Scan for the cell matching the given text and deliver its (x, y) coordinate at center. 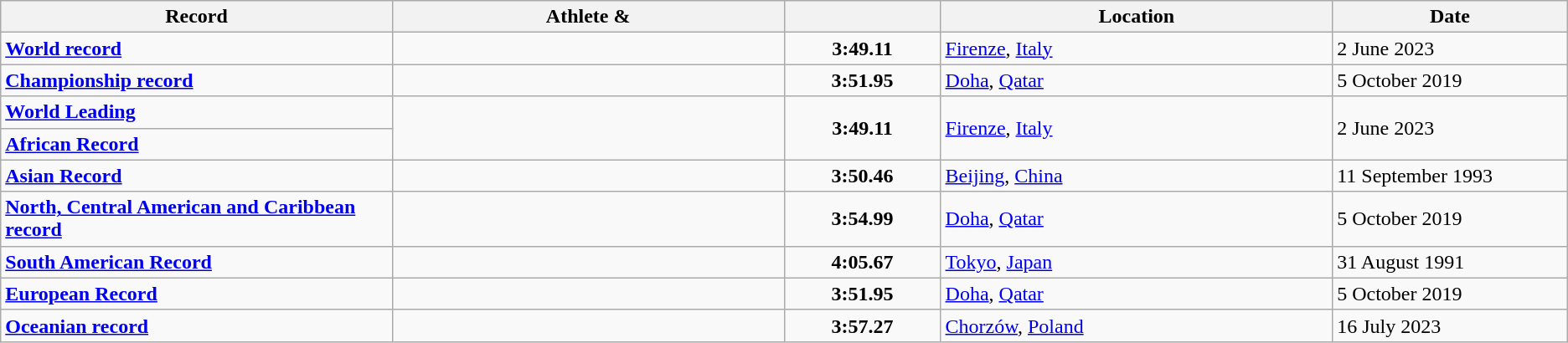
World Leading (197, 112)
European Record (197, 294)
16 July 2023 (1451, 325)
World record (197, 49)
South American Record (197, 262)
3:50.46 (863, 176)
3:57.27 (863, 325)
11 September 1993 (1451, 176)
4:05.67 (863, 262)
African Record (197, 144)
Oceanian record (197, 325)
3:54.99 (863, 219)
Tokyo, Japan (1137, 262)
Athlete & (588, 17)
31 August 1991 (1451, 262)
Asian Record (197, 176)
Location (1137, 17)
Beijing, China (1137, 176)
North, Central American and Caribbean record (197, 219)
Record (197, 17)
Date (1451, 17)
Chorzów, Poland (1137, 325)
Championship record (197, 80)
